Find where the given text appears and provide that cell's center as (x, y) coordinate. 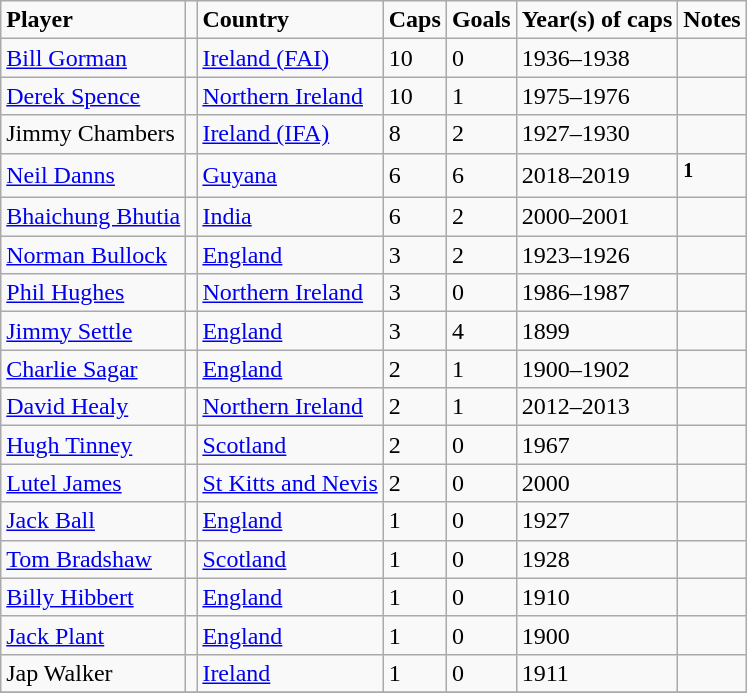
2000–2001 (597, 217)
Goals (481, 20)
Ireland (290, 673)
Phil Hughes (94, 293)
2000 (597, 483)
Jimmy Chambers (94, 134)
1928 (597, 559)
Jimmy Settle (94, 331)
Lutel James (94, 483)
Billy Hibbert (94, 597)
1927 (597, 521)
1899 (597, 331)
1910 (597, 597)
Jack Plant (94, 635)
Guyana (290, 176)
Year(s) of caps (597, 20)
Player (94, 20)
India (290, 217)
David Healy (94, 407)
Hugh Tinney (94, 445)
Caps (414, 20)
Ireland (IFA) (290, 134)
Neil Danns (94, 176)
1923–1926 (597, 255)
Charlie Sagar (94, 369)
Ireland (FAI) (290, 58)
1986–1987 (597, 293)
1975–1976 (597, 96)
Norman Bullock (94, 255)
1927–1930 (597, 134)
Bill Gorman (94, 58)
2018–2019 (597, 176)
Jap Walker (94, 673)
1900 (597, 635)
Derek Spence (94, 96)
St Kitts and Nevis (290, 483)
1900–1902 (597, 369)
4 (481, 331)
1911 (597, 673)
8 (414, 134)
Bhaichung Bhutia (94, 217)
Jack Ball (94, 521)
1936–1938 (597, 58)
Notes (712, 20)
Tom Bradshaw (94, 559)
2012–2013 (597, 407)
1967 (597, 445)
Country (290, 20)
